Output the [X, Y] coordinate of the center of the cell containing the given text.  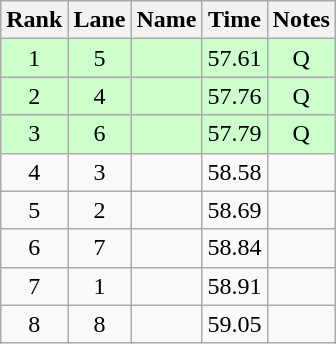
58.91 [234, 286]
57.79 [234, 134]
Rank [34, 20]
Time [234, 20]
58.69 [234, 210]
Lane [100, 20]
57.76 [234, 96]
Name [166, 20]
57.61 [234, 58]
58.58 [234, 172]
Notes [301, 20]
58.84 [234, 248]
59.05 [234, 324]
